Detect which cell encompasses the target text, then output its (x, y) center coordinate. 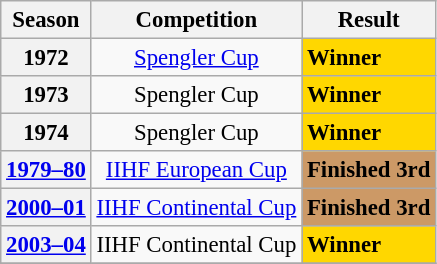
1974 (46, 133)
1973 (46, 95)
2003–04 (46, 245)
IIHF European Cup (196, 170)
Competition (196, 20)
1979–80 (46, 170)
Season (46, 20)
1972 (46, 58)
2000–01 (46, 208)
Result (369, 20)
